From the cell containing the given text, extract its center point as (x, y) coordinate. 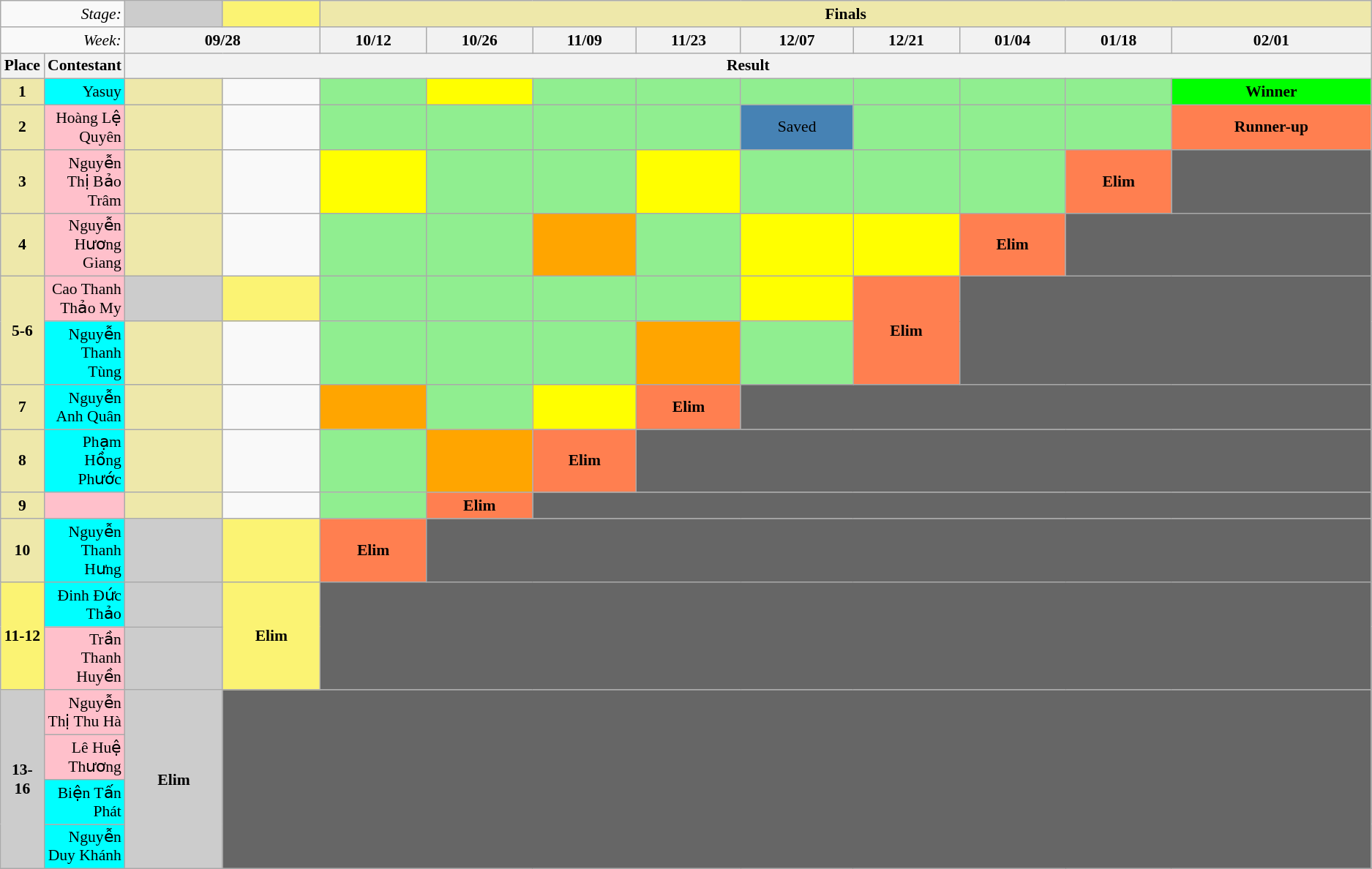
Biện Tấn Phát (85, 802)
Nguyễn Thị Thu Hà (85, 712)
10 (22, 550)
Saved (797, 127)
01/04 (1013, 40)
Trần Thanh Huyền (85, 658)
09/28 (222, 40)
10/26 (480, 40)
Runner-up (1271, 127)
Nguyễn Hương Giang (85, 244)
10/12 (373, 40)
12/21 (906, 40)
8 (22, 461)
4 (22, 244)
11-12 (22, 636)
Week: (63, 40)
11/23 (689, 40)
Contestant (85, 66)
Cao Thanh Thảo My (85, 298)
Đinh Đức Thảo (85, 604)
Yasuy (85, 92)
02/01 (1271, 40)
Place (22, 66)
Finals (846, 14)
Nguyễn Thanh Tùng (85, 353)
Lê Huệ Thương (85, 758)
Nguyễn Duy Khánh (85, 847)
Result (748, 66)
7 (22, 407)
2 (22, 127)
5-6 (22, 331)
01/18 (1118, 40)
11/09 (585, 40)
Winner (1271, 92)
Nguyễn Thị Bảo Trâm (85, 181)
1 (22, 92)
Hoàng Lệ Quyên (85, 127)
Nguyễn Thanh Hưng (85, 550)
3 (22, 181)
Phạm Hồng Phước (85, 461)
Nguyễn Anh Quân (85, 407)
9 (22, 506)
13-16 (22, 780)
12/07 (797, 40)
Stage: (63, 14)
